Pinpoint the cell where the given text exists, returning its [X, Y] midpoint coordinate. 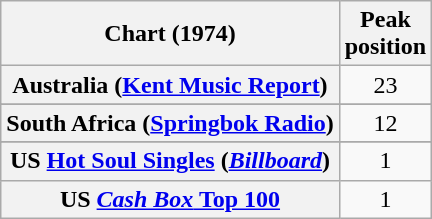
US Cash Box Top 100 [170, 199]
Chart (1974) [170, 34]
South Africa (Springbok Radio) [170, 123]
Australia (Kent Music Report) [170, 85]
Peakposition [385, 34]
23 [385, 85]
US Hot Soul Singles (Billboard) [170, 161]
12 [385, 123]
